Capture the cell that displays the provided text and extract its [x, y] central coordinate. 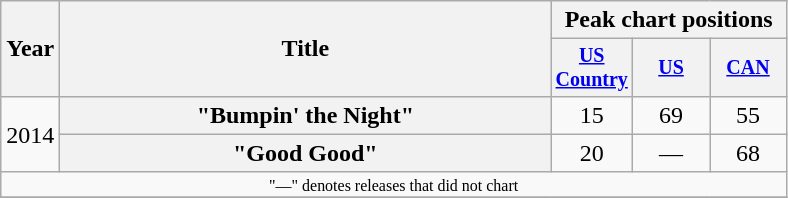
"—" denotes releases that did not chart [394, 184]
— [672, 153]
20 [592, 153]
Title [306, 49]
Peak chart positions [669, 20]
Year [30, 49]
US [672, 68]
US Country [592, 68]
55 [748, 115]
2014 [30, 134]
69 [672, 115]
68 [748, 153]
CAN [748, 68]
"Bumpin' the Night" [306, 115]
15 [592, 115]
"Good Good" [306, 153]
